Return the [X, Y] coordinate for the center point of the cell that contains the specified text.  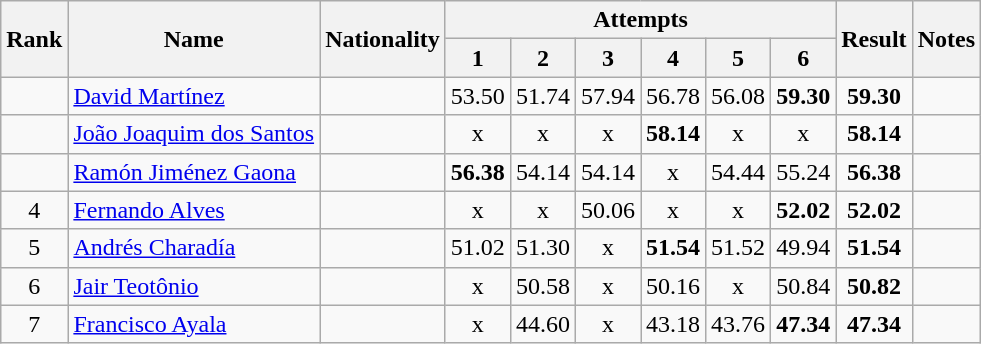
53.50 [478, 96]
50.16 [674, 286]
49.94 [804, 248]
7 [34, 324]
Name [194, 39]
44.60 [542, 324]
57.94 [608, 96]
51.74 [542, 96]
Attempts [640, 20]
54.44 [738, 172]
Fernando Alves [194, 210]
David Martínez [194, 96]
50.82 [874, 286]
43.18 [674, 324]
1 [478, 58]
51.02 [478, 248]
56.08 [738, 96]
51.30 [542, 248]
55.24 [804, 172]
João Joaquim dos Santos [194, 134]
Ramón Jiménez Gaona [194, 172]
50.06 [608, 210]
51.52 [738, 248]
Notes [946, 39]
43.76 [738, 324]
Jair Teotônio [194, 286]
Rank [34, 39]
3 [608, 58]
2 [542, 58]
Andrés Charadía [194, 248]
Nationality [383, 39]
56.78 [674, 96]
50.58 [542, 286]
Result [874, 39]
Francisco Ayala [194, 324]
50.84 [804, 286]
